Find where the given text appears and provide that cell's center as [x, y] coordinate. 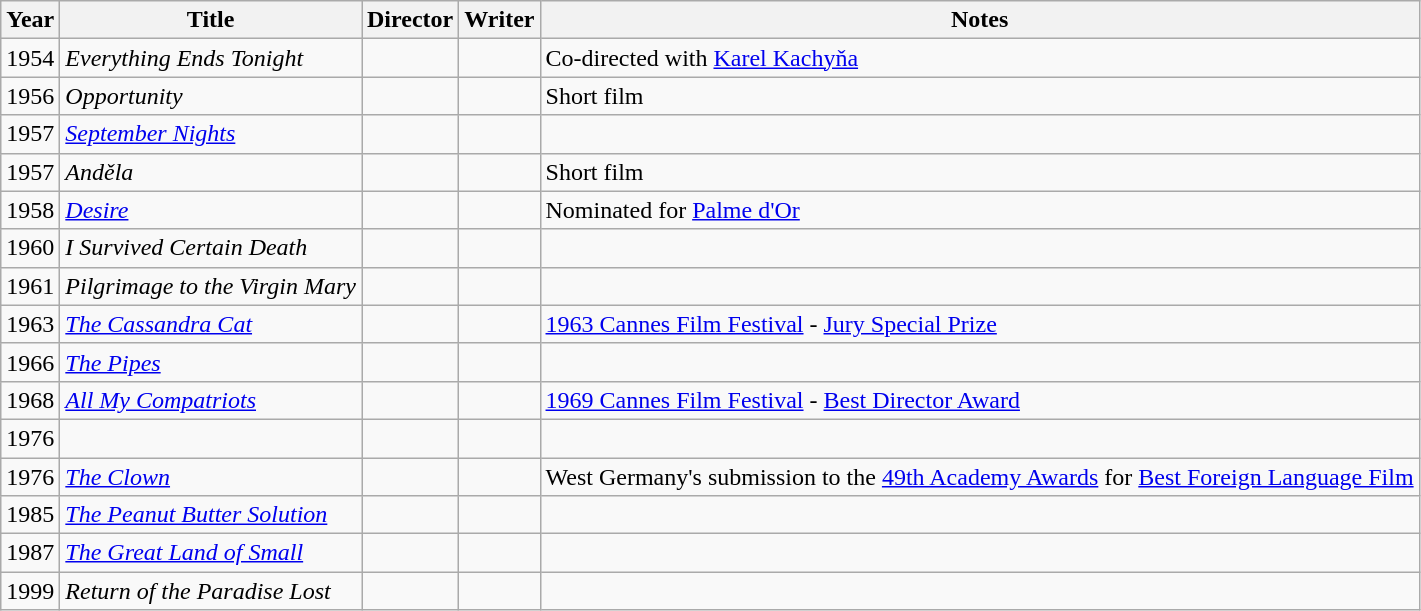
Notes [980, 20]
Desire [211, 210]
Pilgrimage to the Virgin Mary [211, 286]
Return of the Paradise Lost [211, 591]
1985 [30, 515]
Nominated for Palme d'Or [980, 210]
1963 Cannes Film Festival - Jury Special Prize [980, 324]
The Pipes [211, 362]
September Nights [211, 134]
Director [410, 20]
The Great Land of Small [211, 553]
Everything Ends Tonight [211, 58]
1968 [30, 400]
The Cassandra Cat [211, 324]
West Germany's submission to the 49th Academy Awards for Best Foreign Language Film [980, 477]
Writer [500, 20]
1958 [30, 210]
1961 [30, 286]
The Clown [211, 477]
1999 [30, 591]
Co-directed with Karel Kachyňa [980, 58]
Anděla [211, 172]
Opportunity [211, 96]
1966 [30, 362]
1956 [30, 96]
The Peanut Butter Solution [211, 515]
Title [211, 20]
1969 Cannes Film Festival - Best Director Award [980, 400]
I Survived Certain Death [211, 248]
Year [30, 20]
1960 [30, 248]
1987 [30, 553]
1954 [30, 58]
All My Compatriots [211, 400]
1963 [30, 324]
